Identify which cell holds the provided text, then report its (x, y) central coordinate. 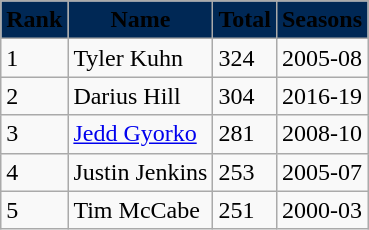
Justin Jenkins (140, 172)
2 (34, 96)
304 (245, 96)
Jedd Gyorko (140, 134)
Tyler Kuhn (140, 58)
251 (245, 210)
2008-10 (322, 134)
Total (245, 20)
Tim McCabe (140, 210)
Rank (34, 20)
2000-03 (322, 210)
3 (34, 134)
1 (34, 58)
253 (245, 172)
2016-19 (322, 96)
4 (34, 172)
2005-07 (322, 172)
281 (245, 134)
324 (245, 58)
Seasons (322, 20)
Name (140, 20)
5 (34, 210)
2005-08 (322, 58)
Darius Hill (140, 96)
